Output the (x, y) coordinate of the center of the cell containing the given text.  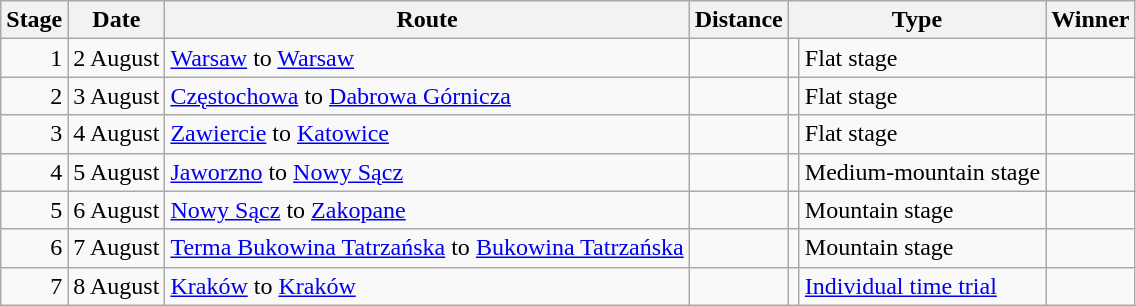
5 (34, 210)
Date (116, 20)
4 (34, 172)
Częstochowa to Dabrowa Górnicza (427, 96)
Kraków to Kraków (427, 286)
3 August (116, 96)
Route (427, 20)
Winner (1090, 20)
6 August (116, 210)
Zawiercie to Katowice (427, 134)
Medium-mountain stage (922, 172)
Type (916, 20)
1 (34, 58)
Terma Bukowina Tatrzańska to Bukowina Tatrzańska (427, 248)
7 (34, 286)
Nowy Sącz to Zakopane (427, 210)
2 August (116, 58)
4 August (116, 134)
6 (34, 248)
Stage (34, 20)
5 August (116, 172)
3 (34, 134)
Distance (738, 20)
8 August (116, 286)
Warsaw to Warsaw (427, 58)
7 August (116, 248)
Individual time trial (922, 286)
2 (34, 96)
Jaworzno to Nowy Sącz (427, 172)
